Search for the cell housing the specified text and yield its (x, y) center coordinate. 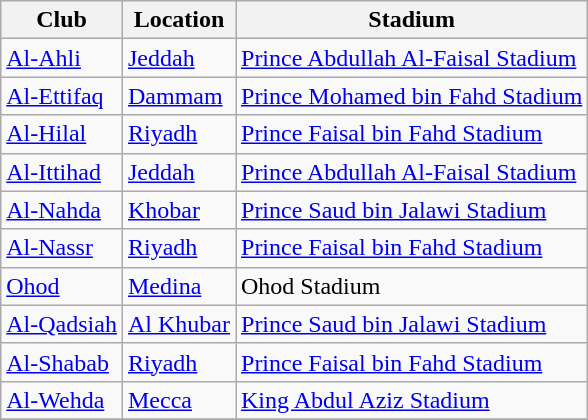
Al-Hilal (62, 134)
Al-Ittihad (62, 172)
Al-Ahli (62, 58)
Ohod (62, 286)
Khobar (178, 210)
Ohod Stadium (412, 286)
Dammam (178, 96)
Medina (178, 286)
Al-Qadsiah (62, 324)
Al-Nassr (62, 248)
Al-Wehda (62, 400)
Al-Shabab (62, 362)
Al Khubar (178, 324)
King Abdul Aziz Stadium (412, 400)
Prince Mohamed bin Fahd Stadium (412, 96)
Al-Ettifaq (62, 96)
Stadium (412, 20)
Al-Nahda (62, 210)
Mecca (178, 400)
Location (178, 20)
Club (62, 20)
